Extract the [X, Y] coordinate from the center of the cell holding the provided text.  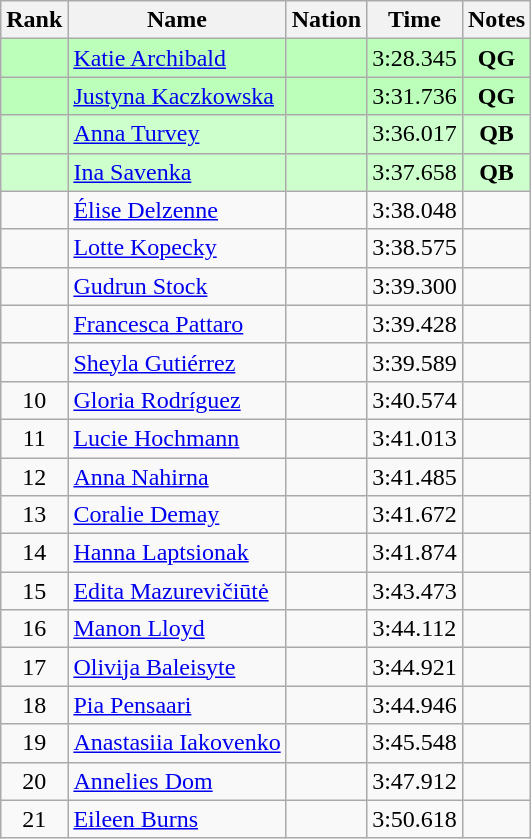
3:45.548 [415, 743]
20 [34, 781]
3:50.618 [415, 819]
11 [34, 438]
17 [34, 667]
3:39.300 [415, 286]
3:38.048 [415, 210]
Lotte Kopecky [177, 248]
Eileen Burns [177, 819]
3:44.112 [415, 629]
14 [34, 553]
3:47.912 [415, 781]
Gloria Rodríguez [177, 400]
18 [34, 705]
Sheyla Gutiérrez [177, 362]
Élise Delzenne [177, 210]
3:41.874 [415, 553]
Gudrun Stock [177, 286]
Notes [496, 20]
3:36.017 [415, 134]
3:39.589 [415, 362]
Name [177, 20]
Nation [326, 20]
16 [34, 629]
Pia Pensaari [177, 705]
19 [34, 743]
3:43.473 [415, 591]
Edita Mazurevičiūtė [177, 591]
Justyna Kaczkowska [177, 96]
15 [34, 591]
3:44.921 [415, 667]
Annelies Dom [177, 781]
21 [34, 819]
Rank [34, 20]
Coralie Demay [177, 515]
Anna Nahirna [177, 477]
Francesca Pattaro [177, 324]
Time [415, 20]
12 [34, 477]
13 [34, 515]
3:28.345 [415, 58]
3:40.574 [415, 400]
3:37.658 [415, 172]
Lucie Hochmann [177, 438]
3:31.736 [415, 96]
3:38.575 [415, 248]
Anna Turvey [177, 134]
Manon Lloyd [177, 629]
3:41.013 [415, 438]
10 [34, 400]
Olivija Baleisyte [177, 667]
3:41.672 [415, 515]
Anastasiia Iakovenko [177, 743]
3:41.485 [415, 477]
3:39.428 [415, 324]
Hanna Laptsionak [177, 553]
Katie Archibald [177, 58]
Ina Savenka [177, 172]
3:44.946 [415, 705]
